Identify which cell holds the provided text, then report its (x, y) central coordinate. 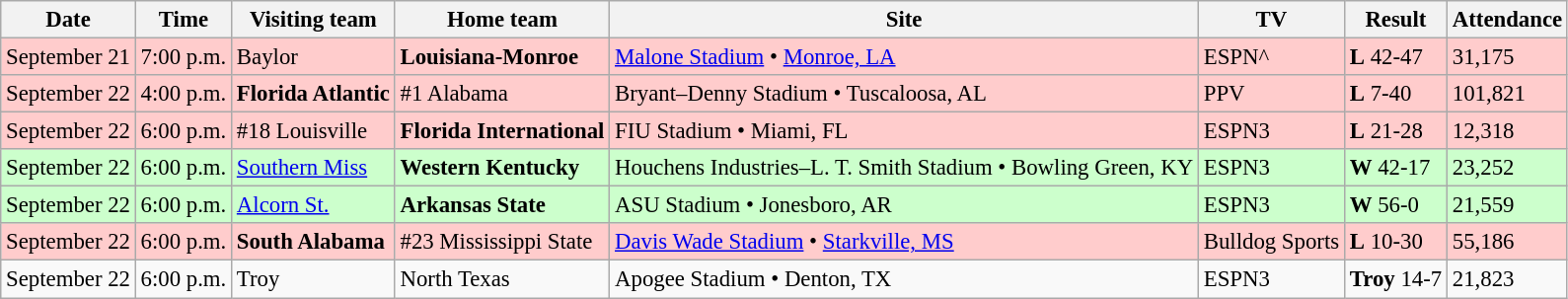
Visiting team (314, 20)
ESPN^ (1271, 57)
Florida International (502, 131)
L 7-40 (1395, 94)
4:00 p.m. (184, 94)
L 10-30 (1395, 242)
Time (184, 20)
South Alabama (314, 242)
Result (1395, 20)
Houchens Industries–L. T. Smith Stadium • Bowling Green, KY (904, 168)
L 21-28 (1395, 131)
Alcorn St. (314, 205)
September 21 (68, 57)
W 56-0 (1395, 205)
55,186 (1507, 242)
Baylor (314, 57)
21,559 (1507, 205)
7:00 p.m. (184, 57)
Florida Atlantic (314, 94)
ASU Stadium • Jonesboro, AR (904, 205)
Bryant–Denny Stadium • Tuscaloosa, AL (904, 94)
12,318 (1507, 131)
L 42-47 (1395, 57)
101,821 (1507, 94)
#1 Alabama (502, 94)
Troy (314, 279)
Date (68, 20)
Louisiana-Monroe (502, 57)
Attendance (1507, 20)
21,823 (1507, 279)
Bulldog Sports (1271, 242)
PPV (1271, 94)
#23 Mississippi State (502, 242)
Arkansas State (502, 205)
#18 Louisville (314, 131)
Site (904, 20)
31,175 (1507, 57)
Western Kentucky (502, 168)
23,252 (1507, 168)
Troy 14-7 (1395, 279)
FIU Stadium • Miami, FL (904, 131)
TV (1271, 20)
W 42-17 (1395, 168)
Davis Wade Stadium • Starkville, MS (904, 242)
Southern Miss (314, 168)
Apogee Stadium • Denton, TX (904, 279)
Malone Stadium • Monroe, LA (904, 57)
Home team (502, 20)
North Texas (502, 279)
